From the cell containing the given text, extract its center point as [x, y] coordinate. 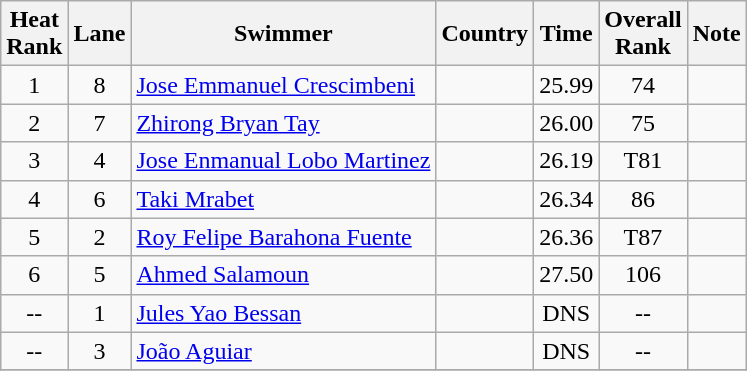
Ahmed Salamoun [284, 275]
7 [100, 123]
26.34 [566, 199]
Jose Emmanuel Crescimbeni [284, 85]
8 [100, 85]
Heat Rank [34, 34]
26.36 [566, 237]
26.19 [566, 161]
Jules Yao Bessan [284, 313]
27.50 [566, 275]
Time [566, 34]
T87 [643, 237]
86 [643, 199]
74 [643, 85]
75 [643, 123]
João Aguiar [284, 351]
25.99 [566, 85]
Jose Enmanual Lobo Martinez [284, 161]
Zhirong Bryan Tay [284, 123]
Country [485, 34]
Taki Mrabet [284, 199]
Note [716, 34]
Roy Felipe Barahona Fuente [284, 237]
Lane [100, 34]
T81 [643, 161]
Swimmer [284, 34]
106 [643, 275]
26.00 [566, 123]
OverallRank [643, 34]
